Identify which cell holds the provided text, then report its [x, y] central coordinate. 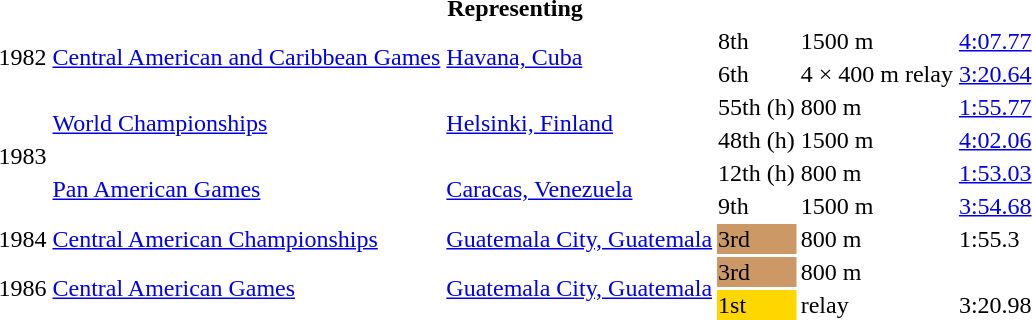
Central American Championships [246, 239]
Caracas, Venezuela [580, 190]
4 × 400 m relay [876, 74]
Central American Games [246, 288]
1st [757, 305]
Havana, Cuba [580, 58]
9th [757, 206]
Helsinki, Finland [580, 124]
48th (h) [757, 140]
6th [757, 74]
Pan American Games [246, 190]
12th (h) [757, 173]
8th [757, 41]
World Championships [246, 124]
Central American and Caribbean Games [246, 58]
55th (h) [757, 107]
relay [876, 305]
